Scan for the cell matching the given text and deliver its (x, y) coordinate at center. 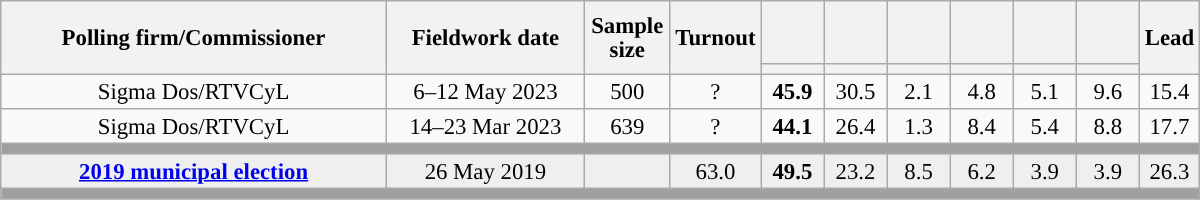
8.5 (918, 172)
8.4 (982, 126)
15.4 (1169, 92)
49.5 (792, 172)
14–23 Mar 2023 (485, 126)
63.0 (716, 172)
500 (627, 92)
44.1 (792, 126)
9.6 (1108, 92)
17.7 (1169, 126)
6.2 (982, 172)
Turnout (716, 38)
30.5 (856, 92)
5.1 (1044, 92)
45.9 (792, 92)
2019 municipal election (194, 172)
26.3 (1169, 172)
Lead (1169, 38)
Fieldwork date (485, 38)
Polling firm/Commissioner (194, 38)
2.1 (918, 92)
8.8 (1108, 126)
639 (627, 126)
26.4 (856, 126)
Sample size (627, 38)
26 May 2019 (485, 172)
4.8 (982, 92)
6–12 May 2023 (485, 92)
5.4 (1044, 126)
1.3 (918, 126)
23.2 (856, 172)
